Identify which cell holds the provided text, then report its (x, y) central coordinate. 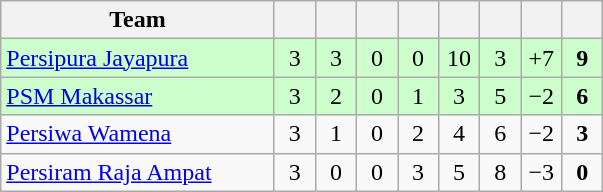
+7 (542, 58)
10 (460, 58)
8 (500, 172)
Persipura Jayapura (138, 58)
9 (582, 58)
PSM Makassar (138, 96)
Persiwa Wamena (138, 134)
Persiram Raja Ampat (138, 172)
4 (460, 134)
Team (138, 20)
−3 (542, 172)
